Provide the [x, y] coordinate of the cell's center where the given text is located.  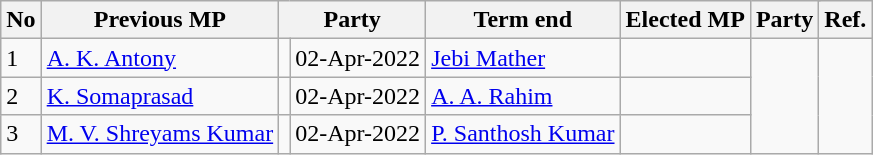
M. V. Shreyams Kumar [160, 134]
Elected MP [685, 20]
Previous MP [160, 20]
K. Somaprasad [160, 96]
Ref. [846, 20]
A. K. Antony [160, 58]
2 [21, 96]
P. Santhosh Kumar [523, 134]
3 [21, 134]
Term end [523, 20]
No [21, 20]
1 [21, 58]
A. A. Rahim [523, 96]
Jebi Mather [523, 58]
